Identify which cell holds the provided text, then report its [X, Y] central coordinate. 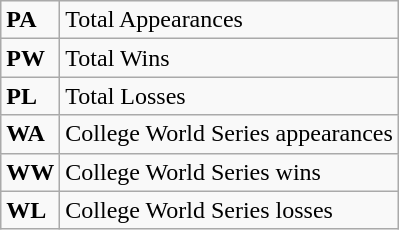
Total Appearances [230, 20]
College World Series wins [230, 172]
PA [30, 20]
College World Series losses [230, 210]
Total Losses [230, 96]
PW [30, 58]
College World Series appearances [230, 134]
PL [30, 96]
WL [30, 210]
WA [30, 134]
WW [30, 172]
Total Wins [230, 58]
